Pinpoint the cell where the given text exists, returning its (X, Y) midpoint coordinate. 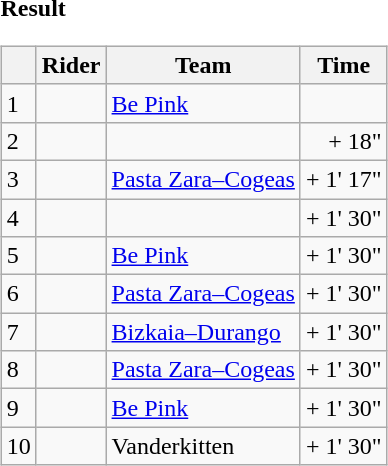
9 (18, 408)
5 (18, 256)
3 (18, 179)
10 (18, 446)
8 (18, 370)
4 (18, 217)
+ 18" (344, 141)
2 (18, 141)
6 (18, 294)
Rider (71, 65)
Bizkaia–Durango (203, 332)
1 (18, 103)
7 (18, 332)
Time (344, 65)
Team (203, 65)
Vanderkitten (203, 446)
+ 1' 17" (344, 179)
